Search for the cell housing the specified text and yield its (x, y) center coordinate. 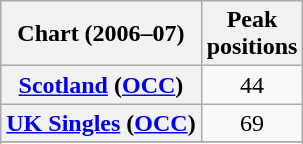
Peakpositions (252, 34)
44 (252, 85)
69 (252, 123)
UK Singles (OCC) (101, 123)
Scotland (OCC) (101, 85)
Chart (2006–07) (101, 34)
